For the text-containing cell, return its midpoint in (X, Y) coordinate format. 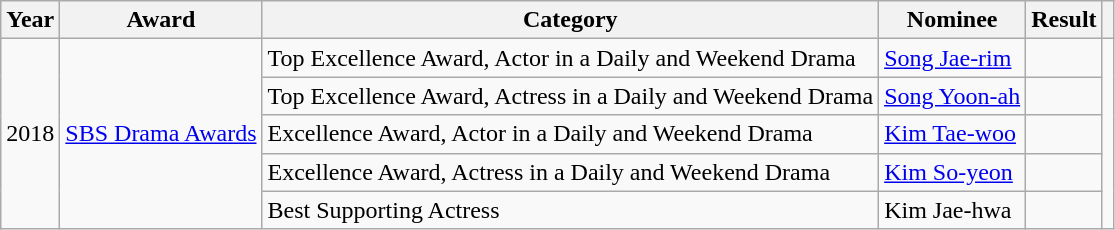
Kim So-yeon (952, 172)
Excellence Award, Actor in a Daily and Weekend Drama (570, 134)
Category (570, 20)
Song Jae-rim (952, 58)
Kim Tae-woo (952, 134)
Song Yoon-ah (952, 96)
Kim Jae-hwa (952, 210)
Excellence Award, Actress in a Daily and Weekend Drama (570, 172)
Nominee (952, 20)
Award (161, 20)
Top Excellence Award, Actress in a Daily and Weekend Drama (570, 96)
Year (30, 20)
2018 (30, 134)
Top Excellence Award, Actor in a Daily and Weekend Drama (570, 58)
Best Supporting Actress (570, 210)
Result (1064, 20)
SBS Drama Awards (161, 134)
